Capture the cell that displays the provided text and extract its [X, Y] central coordinate. 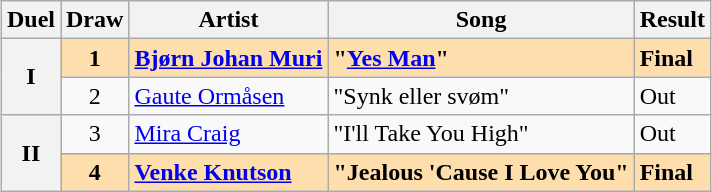
Venke Knutson [228, 172]
"Synk eller svøm" [481, 96]
2 [94, 96]
3 [94, 134]
Artist [228, 20]
Song [481, 20]
I [30, 77]
Draw [94, 20]
Result [672, 20]
Mira Craig [228, 134]
Bjørn Johan Muri [228, 58]
1 [94, 58]
"Yes Man" [481, 58]
4 [94, 172]
"I'll Take You High" [481, 134]
Gaute Ormåsen [228, 96]
Duel [30, 20]
"Jealous 'Cause I Love You" [481, 172]
II [30, 153]
